Capture the cell that displays the provided text and extract its (X, Y) central coordinate. 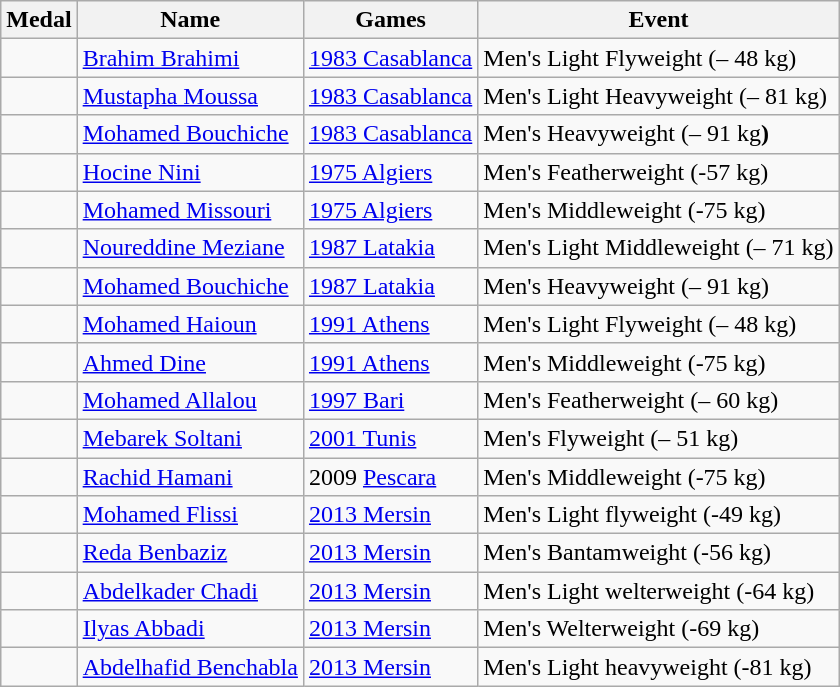
Men's Flyweight (– 51 kg) (658, 438)
Men's Light Heavyweight (– 81 kg) (658, 96)
2001 Tunis (390, 438)
Ahmed Dine (190, 362)
Men's Welterweight (-69 kg) (658, 629)
Rachid Hamani (190, 477)
Mohamed Allalou (190, 400)
Ilyas Abbadi (190, 629)
Abdelhafid Benchabla (190, 667)
Event (658, 20)
Mebarek Soltani (190, 438)
Men's Bantamweight (-56 kg) (658, 553)
Men's Featherweight (-57 kg) (658, 172)
Men's Light flyweight (-49 kg) (658, 515)
Men's Featherweight (– 60 kg) (658, 400)
Men's Light welterweight (-64 kg) (658, 591)
Noureddine Meziane (190, 248)
Mustapha Moussa (190, 96)
Men's Light Middleweight (– 71 kg) (658, 248)
Name (190, 20)
Mohamed Haioun (190, 324)
Mohamed Missouri (190, 210)
Medal (39, 20)
Hocine Nini (190, 172)
2009 Pescara (390, 477)
Men's Light heavyweight (-81 kg) (658, 667)
Reda Benbaziz (190, 553)
1997 Bari (390, 400)
Brahim Brahimi (190, 58)
Abdelkader Chadi (190, 591)
Mohamed Flissi (190, 515)
Games (390, 20)
